Output the [X, Y] coordinate of the center of the cell containing the given text.  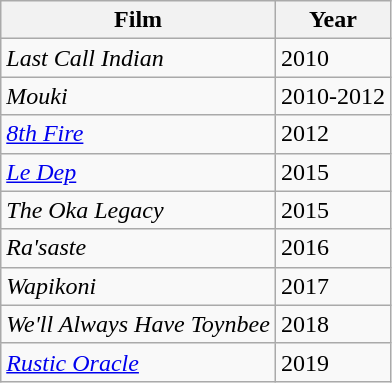
Le Dep [138, 172]
2010-2012 [332, 96]
2017 [332, 286]
We'll Always Have Toynbee [138, 324]
Rustic Oracle [138, 362]
The Oka Legacy [138, 210]
Wapikoni [138, 286]
8th Fire [138, 134]
Film [138, 20]
Ra'saste [138, 248]
Last Call Indian [138, 58]
2010 [332, 58]
2012 [332, 134]
Year [332, 20]
2018 [332, 324]
2019 [332, 362]
Mouki [138, 96]
2016 [332, 248]
